Return (x, y) of the center of cell containing provided text 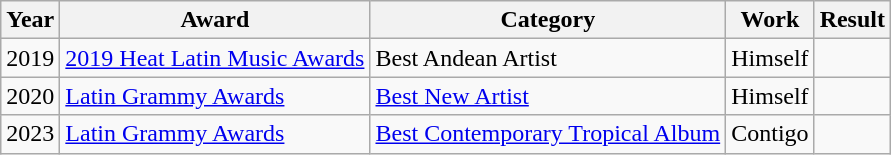
Best Contemporary Tropical Album (548, 134)
Contigo (770, 134)
2023 (30, 134)
2019 (30, 58)
Award (215, 20)
Year (30, 20)
Best New Artist (548, 96)
Work (770, 20)
2020 (30, 96)
Category (548, 20)
2019 Heat Latin Music Awards (215, 58)
Result (852, 20)
Best Andean Artist (548, 58)
